Detect which cell encompasses the target text, then output its (x, y) center coordinate. 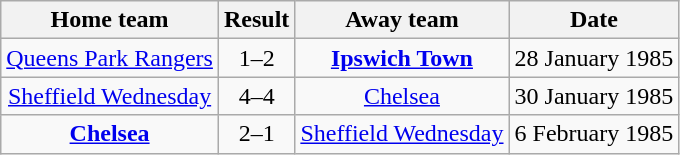
30 January 1985 (594, 96)
Result (256, 20)
6 February 1985 (594, 134)
Ipswich Town (402, 58)
Away team (402, 20)
2–1 (256, 134)
28 January 1985 (594, 58)
Home team (110, 20)
Date (594, 20)
Queens Park Rangers (110, 58)
1–2 (256, 58)
4–4 (256, 96)
